Return the [x, y] coordinate for the center point of the cell that contains the specified text.  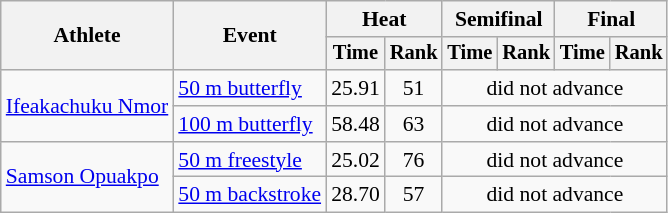
76 [414, 160]
50 m freestyle [250, 160]
Samson Opuakpo [88, 178]
51 [414, 88]
Event [250, 36]
Heat [384, 19]
63 [414, 124]
25.91 [356, 88]
50 m butterfly [250, 88]
58.48 [356, 124]
50 m backstroke [250, 195]
57 [414, 195]
Athlete [88, 36]
Ifeakachuku Nmor [88, 106]
Final [611, 19]
Semifinal [498, 19]
28.70 [356, 195]
100 m butterfly [250, 124]
25.02 [356, 160]
